For the text-containing cell, return its midpoint in [x, y] coordinate format. 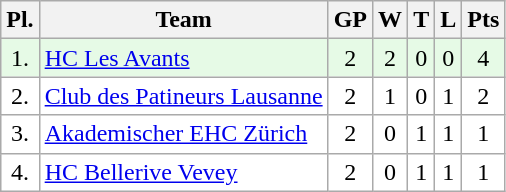
4 [484, 58]
3. [20, 134]
Club des Patineurs Lausanne [184, 96]
W [390, 20]
GP [350, 20]
HC Bellerive Vevey [184, 172]
Akademischer EHC Zürich [184, 134]
Pl. [20, 20]
4. [20, 172]
T [422, 20]
HC Les Avants [184, 58]
1. [20, 58]
L [448, 20]
Pts [484, 20]
2. [20, 96]
Team [184, 20]
